Detect which cell encompasses the target text, then output its (x, y) center coordinate. 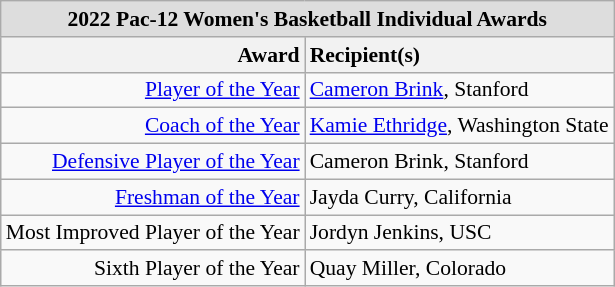
Defensive Player of the Year (153, 162)
Recipient(s) (460, 55)
2022 Pac-12 Women's Basketball Individual Awards (308, 19)
Player of the Year (153, 90)
Freshman of the Year (153, 197)
Kamie Ethridge, Washington State (460, 126)
Coach of the Year (153, 126)
Quay Miller, Colorado (460, 269)
Jordyn Jenkins, USC (460, 233)
Sixth Player of the Year (153, 269)
Most Improved Player of the Year (153, 233)
Award (153, 55)
Jayda Curry, California (460, 197)
